Detect which cell encompasses the target text, then output its [X, Y] center coordinate. 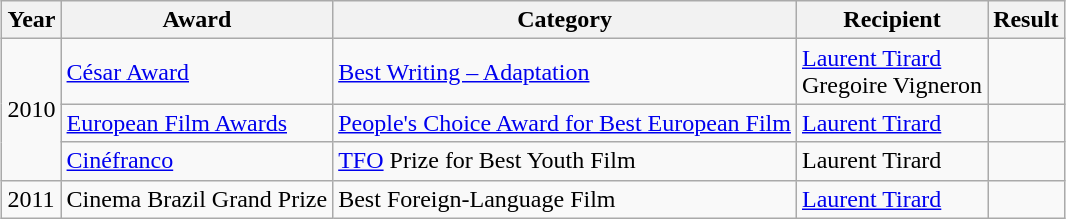
2010 [32, 110]
Laurent TirardGregoire Vigneron [892, 72]
Recipient [892, 20]
Result [1026, 20]
People's Choice Award for Best European Film [565, 123]
Best Writing – Adaptation [565, 72]
Year [32, 20]
TFO Prize for Best Youth Film [565, 161]
2011 [32, 199]
Best Foreign-Language Film [565, 199]
Category [565, 20]
European Film Awards [197, 123]
Cinema Brazil Grand Prize [197, 199]
Award [197, 20]
Cinéfranco [197, 161]
César Award [197, 72]
